Provide the [x, y] coordinate of the cell's center where the given text is located.  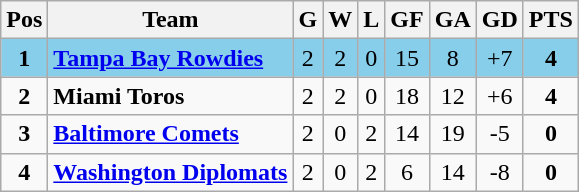
L [372, 20]
15 [407, 58]
Tampa Bay Rowdies [170, 58]
GA [452, 20]
19 [452, 134]
Pos [24, 20]
3 [24, 134]
PTS [550, 20]
Washington Diplomats [170, 172]
+7 [500, 58]
8 [452, 58]
+6 [500, 96]
-5 [500, 134]
12 [452, 96]
-8 [500, 172]
Team [170, 20]
1 [24, 58]
Miami Toros [170, 96]
6 [407, 172]
W [340, 20]
GD [500, 20]
18 [407, 96]
GF [407, 20]
Baltimore Comets [170, 134]
G [308, 20]
